Return [x, y] of the center of cell containing provided text 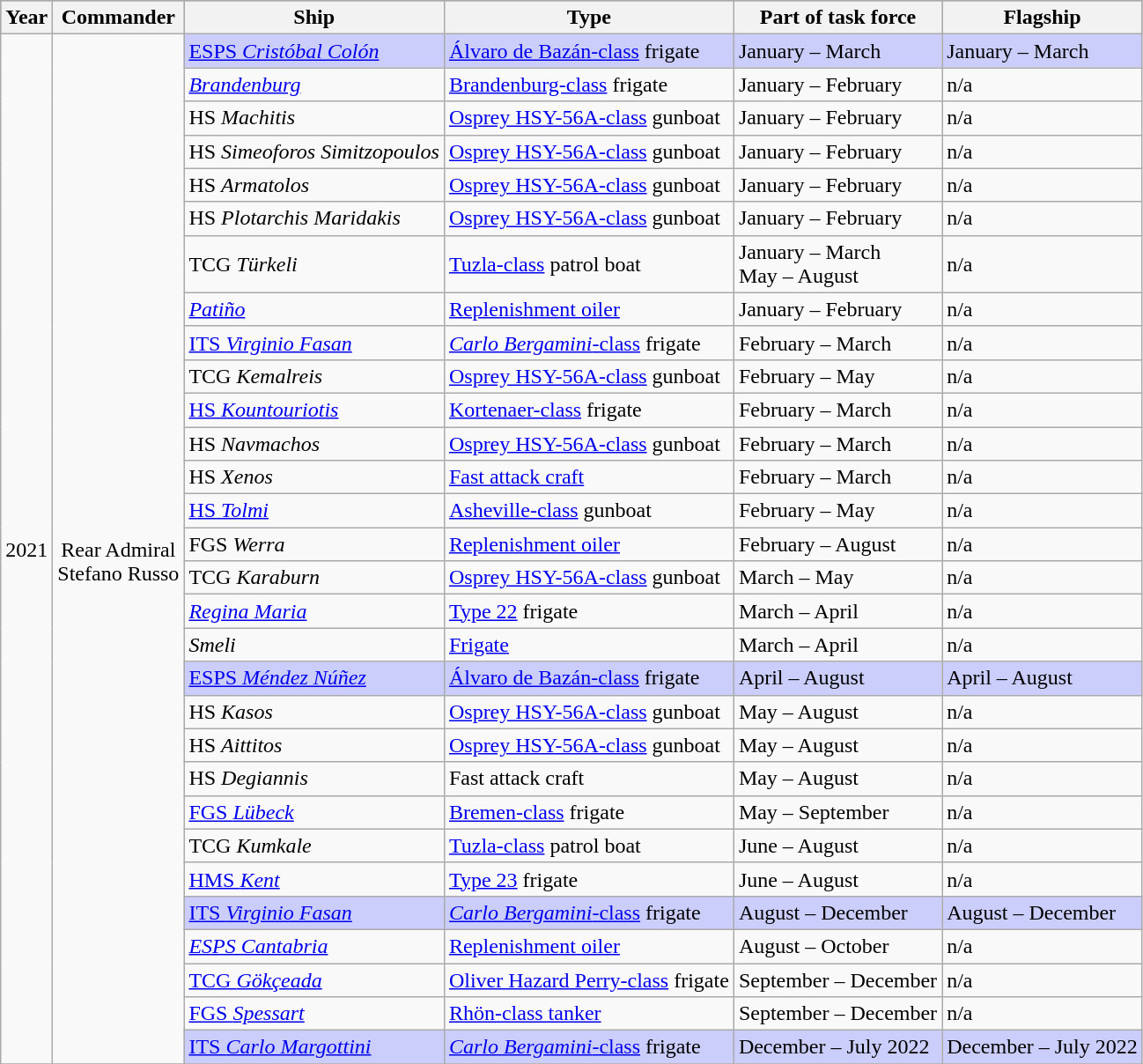
FGS Lübeck [314, 812]
Part of task force [837, 18]
HS Xenos [314, 477]
HS Degiannis [314, 779]
TCG Kumkale [314, 846]
FGS Werra [314, 544]
ESPS Cantabria [314, 946]
Smeli [314, 645]
Kortenaer-class frigate [588, 410]
Type [588, 18]
HS Plotarchis Maridakis [314, 218]
TCG Kemalreis [314, 376]
Frigate [588, 645]
Ship [314, 18]
Brandenburg [314, 85]
Asheville-class gunboat [588, 511]
ESPS Méndez Núñez [314, 678]
TCG Gökçeada [314, 980]
February – August [837, 544]
HS Armatolos [314, 185]
HS Machitis [314, 118]
Patiño [314, 309]
HS Aittitos [314, 745]
HS Kasos [314, 712]
Regina Maria [314, 611]
ESPS Cristóbal Colón [314, 51]
TCG Karaburn [314, 578]
May – September [837, 812]
Rear AdmiralStefano Russo [118, 550]
HMS Kent [314, 879]
Oliver Hazard Perry-class frigate [588, 980]
January – MarchMay – August [837, 264]
March – May [837, 578]
Bremen-class frigate [588, 812]
Type 23 frigate [588, 879]
Flagship [1043, 18]
August – October [837, 946]
HS Simeoforos Simitzopoulos [314, 151]
Brandenburg-class frigate [588, 85]
Type 22 frigate [588, 611]
HS Navmachos [314, 443]
ITS Carlo Margottini [314, 1047]
HS Tolmi [314, 511]
FGS Spessart [314, 1014]
HS Kountouriotis [314, 410]
Commander [118, 18]
2021 [26, 550]
Rhön-class tanker [588, 1014]
Year [26, 18]
TCG Türkeli [314, 264]
